From the cell containing the given text, extract its center point as (X, Y) coordinate. 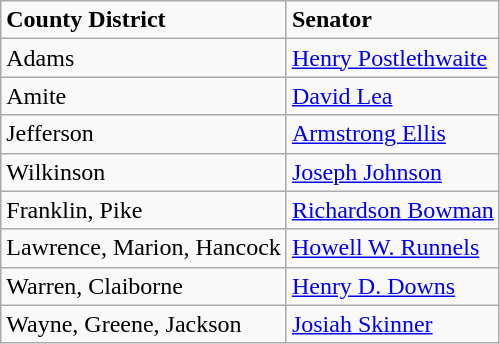
Armstrong Ellis (392, 134)
Adams (144, 58)
Senator (392, 20)
David Lea (392, 96)
Franklin, Pike (144, 210)
Richardson Bowman (392, 210)
Joseph Johnson (392, 172)
Warren, Claiborne (144, 286)
Howell W. Runnels (392, 248)
Amite (144, 96)
Wayne, Greene, Jackson (144, 324)
Wilkinson (144, 172)
County District (144, 20)
Jefferson (144, 134)
Henry D. Downs (392, 286)
Henry Postlethwaite (392, 58)
Josiah Skinner (392, 324)
Lawrence, Marion, Hancock (144, 248)
